Pinpoint the cell where the given text exists, returning its (X, Y) midpoint coordinate. 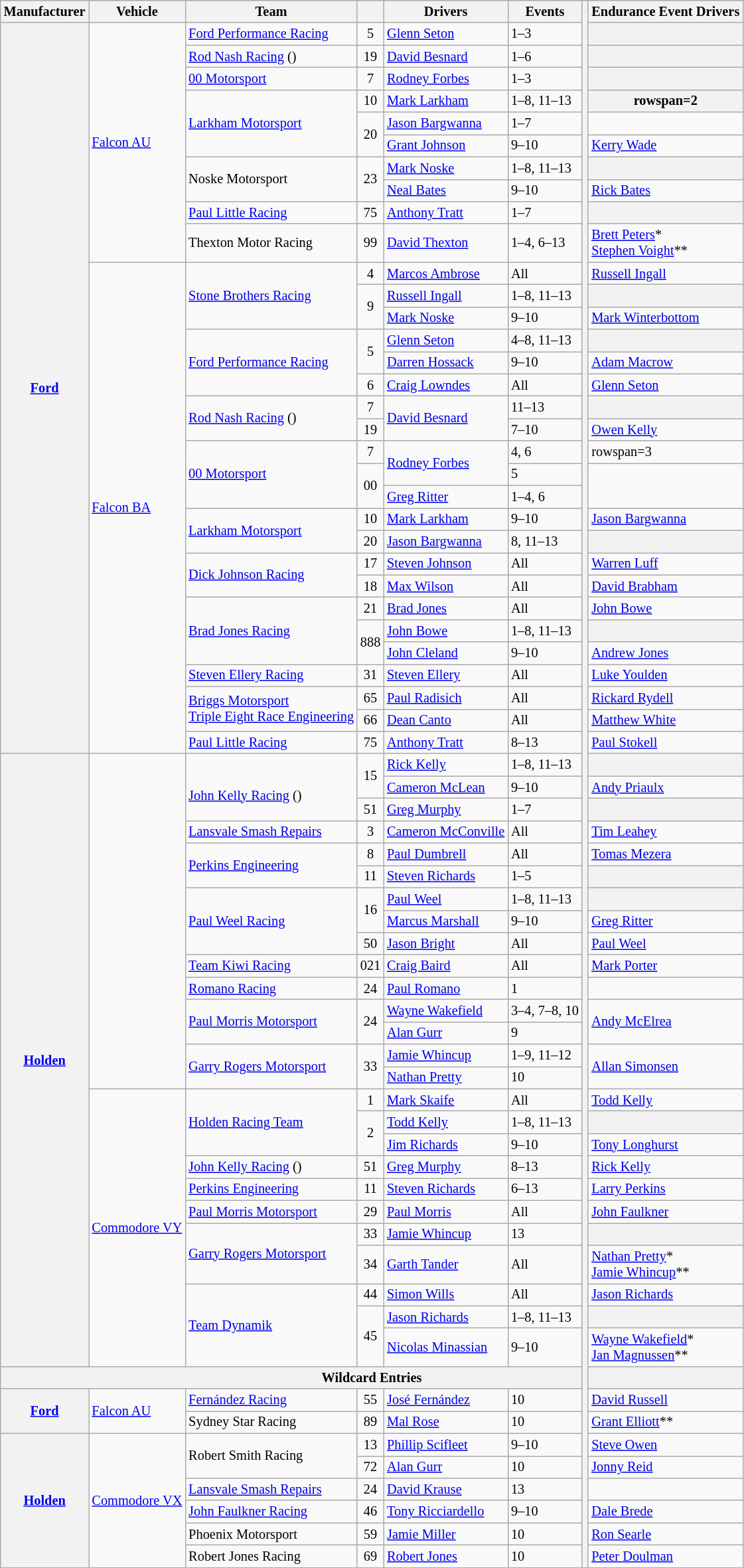
Mal Rose (446, 1422)
89 (370, 1422)
Ron Searle (665, 1534)
Vehicle (137, 11)
4, 6 (545, 452)
Falcon BA (137, 508)
72 (370, 1467)
021 (370, 966)
Mark Winterbottom (665, 318)
Briggs Motorsport Triple Eight Race Engineering (271, 709)
1–9, 11–12 (545, 1056)
rowspan=2 (665, 101)
00 (370, 485)
99 (370, 243)
John Faulkner Racing (271, 1512)
José Fernández (446, 1400)
Brett Peters* Stephen Voight** (665, 243)
John Cleland (446, 653)
11–13 (545, 407)
Phoenix Motorsport (271, 1534)
1–4, 6 (545, 497)
Adam Macrow (665, 362)
Larry Perkins (665, 1189)
17 (370, 564)
Wayne Wakefield* Jan Magnussen** (665, 1347)
Robert Smith Racing (271, 1455)
Cameron McConville (446, 832)
Andrew Jones (665, 653)
Paul Radisich (446, 698)
7–10 (545, 430)
Max Wilson (446, 586)
David Russell (665, 1400)
Dale Brede (665, 1512)
8, 11–13 (545, 541)
Robert Jones Racing (271, 1556)
65 (370, 698)
Paul Stokell (665, 742)
Holden Racing Team (271, 1122)
Jason Bright (446, 943)
Steven Johnson (446, 564)
45 (370, 1336)
Jamie Miller (446, 1534)
Marcos Ambrose (446, 274)
Nathan Pretty* Jamie Whincup** (665, 1264)
Robert Jones (446, 1556)
1–5 (545, 876)
8 (370, 854)
1–4, 6–13 (545, 243)
Dean Canto (446, 720)
46 (370, 1512)
Matthew White (665, 720)
31 (370, 675)
Simon Wills (446, 1294)
Tony Ricciardello (446, 1512)
Garth Tander (446, 1264)
6 (370, 385)
Andy McElrea (665, 1021)
Fernández Racing (271, 1400)
69 (370, 1556)
Steven Ellery Racing (271, 675)
50 (370, 943)
Mark Porter (665, 966)
Craig Baird (446, 966)
Nicolas Minassian (446, 1347)
29 (370, 1212)
Neal Bates (446, 191)
Phillip Scifleet (446, 1445)
23 (370, 179)
Manufacturer (45, 11)
Steve Owen (665, 1445)
1–6 (545, 56)
4 (370, 274)
3 (370, 832)
21 (370, 608)
Peter Doulman (665, 1556)
Events (545, 11)
Wayne Wakefield (446, 1010)
Tim Leahey (665, 832)
Marcus Marshall (446, 921)
Thexton Motor Racing (271, 243)
59 (370, 1534)
Drivers (446, 11)
David Thexton (446, 243)
Mark Skaife (446, 1100)
Grant Johnson (446, 145)
Paul Dumbrell (446, 854)
Kerry Wade (665, 145)
Wildcard Entries (372, 1377)
Andy Priaulx (665, 787)
Brad Jones Racing (271, 631)
Owen Kelly (665, 430)
15 (370, 775)
Grant Elliott** (665, 1422)
rowspan=3 (665, 452)
Jim Richards (446, 1144)
Team Kiwi Racing (271, 966)
Brad Jones (446, 608)
John Faulkner (665, 1212)
Paul Weel Racing (271, 921)
David Krause (446, 1489)
Nathan Pretty (446, 1077)
Rick Bates (665, 191)
2 (370, 1134)
4–8, 11–13 (545, 341)
Commodore VY (137, 1227)
Endurance Event Drivers (665, 11)
Craig Lowndes (446, 385)
Rickard Rydell (665, 698)
Paul Romano (446, 988)
Paul Morris (446, 1212)
David Brabham (665, 586)
Noske Motorsport (271, 179)
Tony Longhurst (665, 1144)
Warren Luff (665, 564)
Dick Johnson Racing (271, 575)
Tomas Mezera (665, 854)
888 (370, 641)
6–13 (545, 1189)
3–4, 7–8, 10 (545, 1010)
66 (370, 720)
Commodore VX (137, 1500)
Romano Racing (271, 988)
34 (370, 1264)
Stone Brothers Racing (271, 296)
18 (370, 586)
Cameron McLean (446, 787)
Darren Hossack (446, 362)
Luke Youlden (665, 675)
Steven Ellery (446, 675)
Allan Simonsen (665, 1066)
Jonny Reid (665, 1467)
Team (271, 11)
44 (370, 1294)
16 (370, 909)
55 (370, 1400)
Sydney Star Racing (271, 1422)
Team Dynamik (271, 1325)
